Return the (x, y) coordinate for the center point of the cell that contains the specified text.  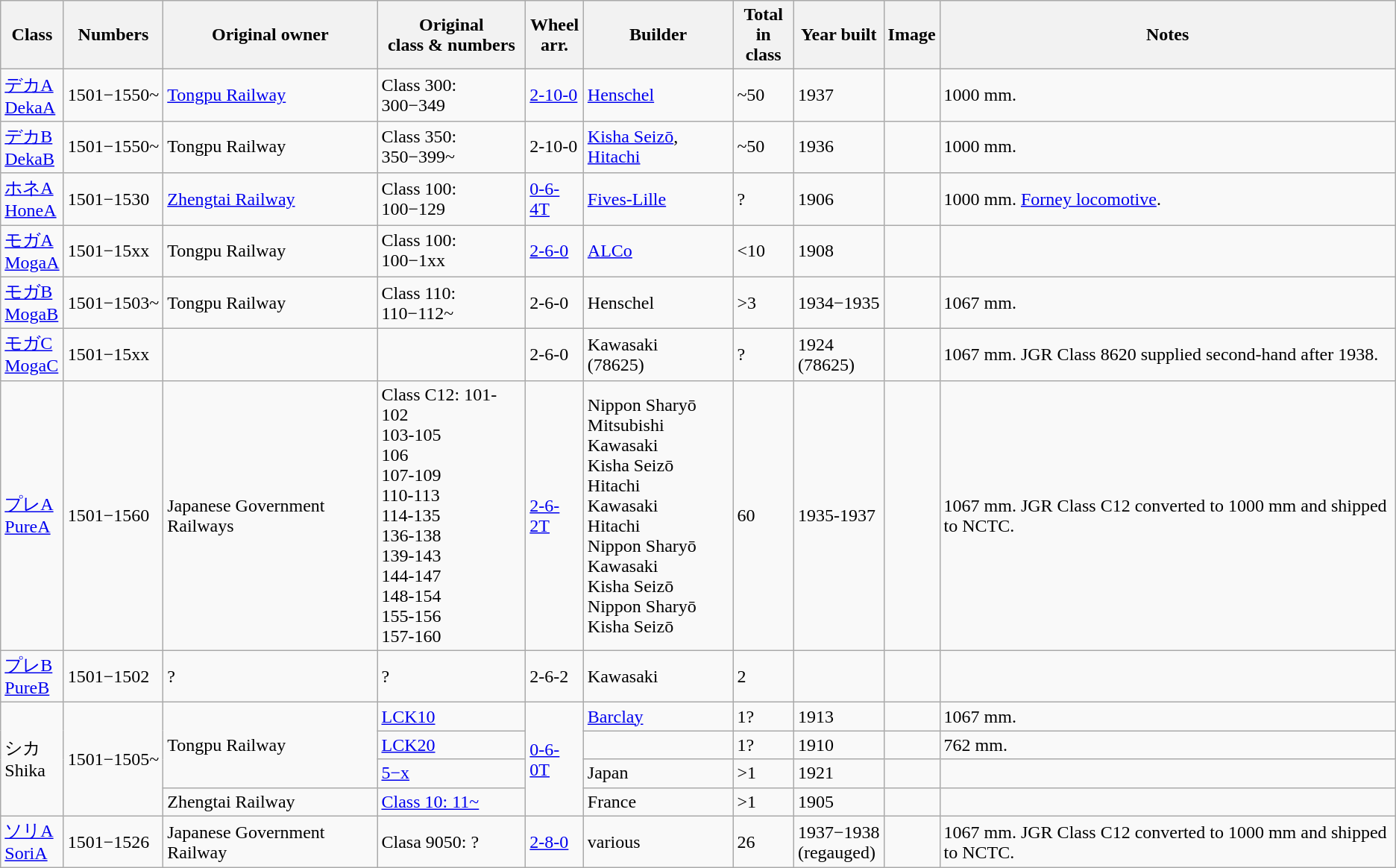
1924(78625) (838, 355)
シカShika (32, 759)
Wheelarr. (555, 35)
Numbers (113, 35)
1937 (838, 95)
1913 (838, 717)
プレAPureA (32, 515)
0-6-4T (555, 199)
Kawasaki(78625) (658, 355)
Originalclass & numbers (452, 35)
Class 100: 100−1xx (452, 251)
60 (764, 515)
Year built (838, 35)
Japanese Government Railways (270, 515)
Notes (1168, 35)
デカADekaA (32, 95)
<10 (764, 251)
1934−1935 (838, 303)
1921 (838, 773)
0-6-0T (555, 759)
Clasa 9050: ? (452, 842)
1067 mm. JGR Class 8620 supplied second-hand after 1938. (1168, 355)
1501−1503~ (113, 303)
プレBPureB (32, 676)
Class C12: 101-102103-105106107-109110-113114-135136-138139-143144-147148-154155-156157-160 (452, 515)
1908 (838, 251)
Class 10: 11~ (452, 802)
モガCMogaC (32, 355)
Japanese Government Railway (270, 842)
1935-1937 (838, 515)
26 (764, 842)
Fives-Lille (658, 199)
1501−1560 (113, 515)
1905 (838, 802)
Japan (658, 773)
2 (764, 676)
1910 (838, 745)
1501−1530 (113, 199)
>3 (764, 303)
Class 100: 100−129 (452, 199)
1000 mm. Forney locomotive. (1168, 199)
1501−1526 (113, 842)
1936 (838, 147)
1906 (838, 199)
Class 110: 110−112~ (452, 303)
Barclay (658, 717)
ALCo (658, 251)
モガAMogaA (32, 251)
ホネAHoneA (32, 199)
モガBMogaB (32, 303)
Original owner (270, 35)
1501−1505~ (113, 759)
1501−1502 (113, 676)
Builder (658, 35)
2-6-2 (555, 676)
Image (911, 35)
デカBDekaB (32, 147)
Kawasaki (658, 676)
2-6-2T (555, 515)
Nippon SharyōMitsubishiKawasakiKisha SeizōHitachiKawasakiHitachiNippon SharyōKawasakiKisha SeizōNippon SharyōKisha Seizō (658, 515)
Totalin class (764, 35)
Class 350: 350−399~ (452, 147)
1937−1938(regauged) (838, 842)
2-8-0 (555, 842)
Kisha Seizō, Hitachi (658, 147)
LCK20 (452, 745)
various (658, 842)
Class (32, 35)
5−x (452, 773)
ソリASoriA (32, 842)
Class 300: 300−349 (452, 95)
LCK10 (452, 717)
762 mm. (1168, 745)
France (658, 802)
